Determine the [x, y] coordinate at the center of the cell enclosing the given text.  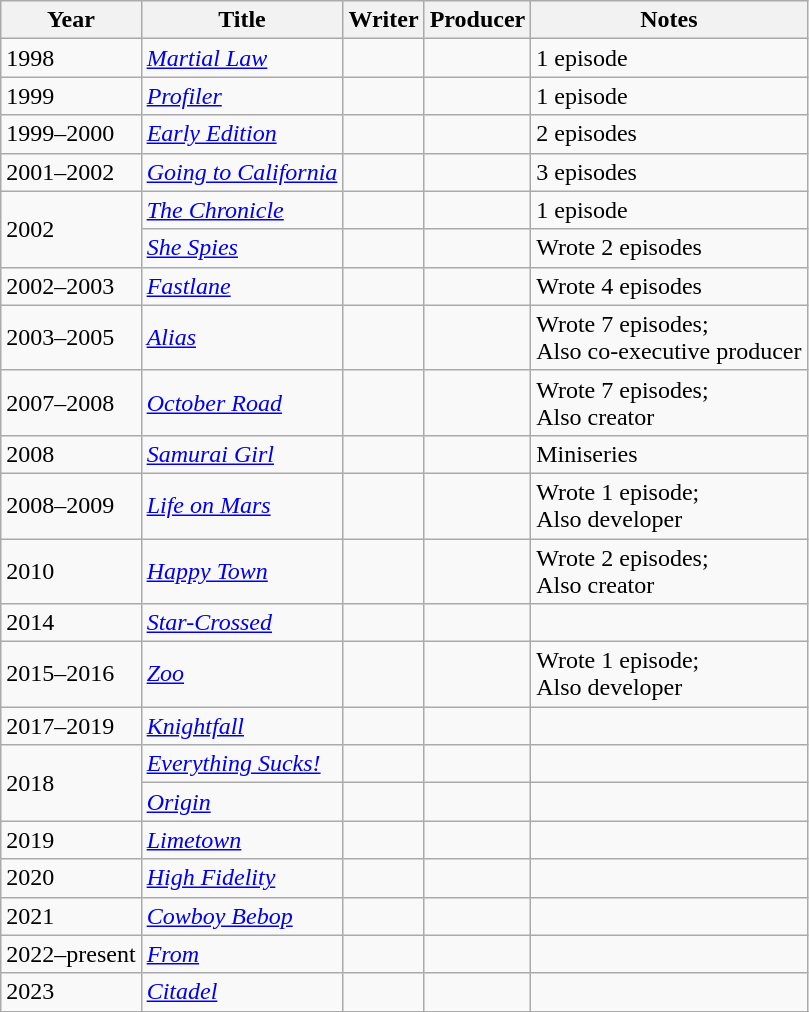
1999–2000 [71, 134]
2007–2008 [71, 402]
The Chronicle [242, 210]
2008 [71, 454]
Miniseries [669, 454]
2002–2003 [71, 286]
Everything Sucks! [242, 764]
October Road [242, 402]
Martial Law [242, 58]
Early Edition [242, 134]
Life on Mars [242, 506]
Knightfall [242, 726]
2023 [71, 992]
2014 [71, 623]
1998 [71, 58]
1999 [71, 96]
2017–2019 [71, 726]
Citadel [242, 992]
Year [71, 20]
Notes [669, 20]
2020 [71, 878]
Writer [384, 20]
2021 [71, 916]
Star-Crossed [242, 623]
2002 [71, 229]
She Spies [242, 248]
Producer [478, 20]
Title [242, 20]
Wrote 2 episodes [669, 248]
2 episodes [669, 134]
Wrote 7 episodes;Also co-executive producer [669, 338]
Alias [242, 338]
Wrote 4 episodes [669, 286]
3 episodes [669, 172]
Origin [242, 802]
High Fidelity [242, 878]
Going to California [242, 172]
Cowboy Bebop [242, 916]
Zoo [242, 674]
2003–2005 [71, 338]
Wrote 2 episodes;Also creator [669, 570]
2001–2002 [71, 172]
2022–present [71, 954]
Wrote 7 episodes;Also creator [669, 402]
Samurai Girl [242, 454]
2015–2016 [71, 674]
2018 [71, 783]
Fastlane [242, 286]
Happy Town [242, 570]
2008–2009 [71, 506]
Limetown [242, 840]
Profiler [242, 96]
2010 [71, 570]
2019 [71, 840]
From [242, 954]
